Identify which cell holds the provided text, then report its (X, Y) central coordinate. 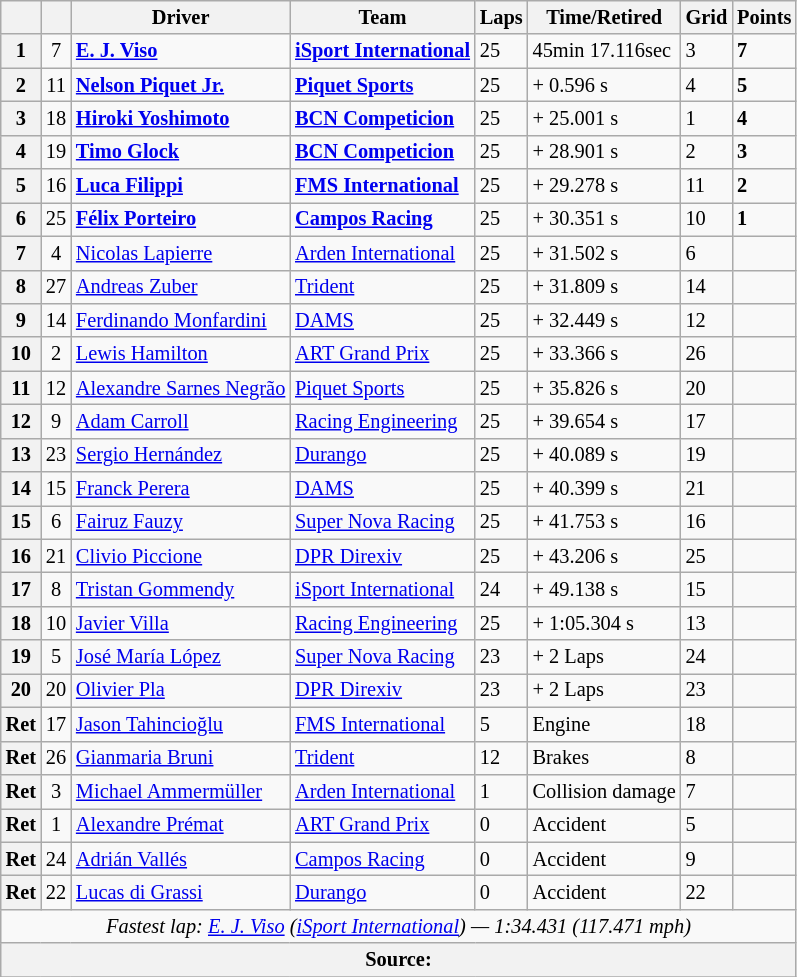
Brakes (604, 758)
+ 35.826 s (604, 388)
Laps (502, 17)
+ 39.654 s (604, 421)
Jason Tahincioğlu (180, 724)
+ 1:05.304 s (604, 623)
Gianmaria Bruni (180, 758)
45min 17.116sec (604, 51)
Time/Retired (604, 17)
Clivio Piccione (180, 556)
Timo Glock (180, 152)
Olivier Pla (180, 690)
Félix Porteiro (180, 219)
Grid (707, 17)
+ 49.138 s (604, 589)
+ 29.278 s (604, 186)
Nicolas Lapierre (180, 253)
+ 30.351 s (604, 219)
Tristan Gommendy (180, 589)
+ 31.809 s (604, 287)
+ 40.399 s (604, 489)
Team (382, 17)
Fairuz Fauzy (180, 522)
Alexandre Sarnes Negrão (180, 388)
Javier Villa (180, 623)
+ 33.366 s (604, 354)
Andreas Zuber (180, 287)
+ 0.596 s (604, 85)
Lewis Hamilton (180, 354)
Engine (604, 724)
+ 31.502 s (604, 253)
+ 25.001 s (604, 118)
Nelson Piquet Jr. (180, 85)
José María López (180, 657)
+ 43.206 s (604, 556)
Source: (398, 960)
Michael Ammermüller (180, 791)
Sergio Hernández (180, 455)
Alexandre Prémat (180, 825)
Lucas di Grassi (180, 892)
Points (764, 17)
+ 41.753 s (604, 522)
E. J. Viso (180, 51)
27 (56, 287)
Driver (180, 17)
+ 40.089 s (604, 455)
Hiroki Yoshimoto (180, 118)
Fastest lap: E. J. Viso (iSport International) — 1:34.431 (117.471 mph) (398, 926)
Franck Perera (180, 489)
Adam Carroll (180, 421)
+ 32.449 s (604, 320)
Ferdinando Monfardini (180, 320)
Collision damage (604, 791)
Luca Filippi (180, 186)
+ 28.901 s (604, 152)
Adrián Vallés (180, 859)
